Return the [X, Y] coordinate for the center point of the cell that contains the specified text.  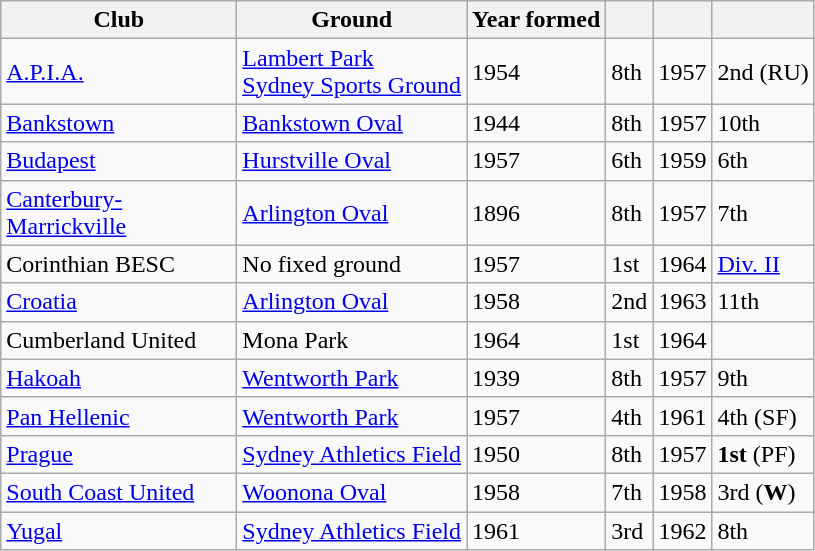
4th (SF) [763, 416]
Corinthian BESC [119, 264]
4th [630, 416]
Woonona Oval [352, 492]
2nd (RU) [763, 72]
Div. II [763, 264]
Yugal [119, 531]
1963 [682, 302]
1939 [536, 378]
Canterbury-Marrickville [119, 212]
A.P.I.A. [119, 72]
Pan Hellenic [119, 416]
9th [763, 378]
1959 [682, 161]
Lambert Park Sydney Sports Ground [352, 72]
Cumberland United [119, 340]
Bankstown [119, 123]
Croatia [119, 302]
Bankstown Oval [352, 123]
3rd (W) [763, 492]
1st (PF) [763, 454]
2nd [630, 302]
South Coast United [119, 492]
Year formed [536, 20]
1962 [682, 531]
10th [763, 123]
1950 [536, 454]
Mona Park [352, 340]
No fixed ground [352, 264]
Hurstville Oval [352, 161]
Club [119, 20]
1944 [536, 123]
11th [763, 302]
Prague [119, 454]
Ground [352, 20]
1954 [536, 72]
1896 [536, 212]
3rd [630, 531]
Budapest [119, 161]
Hakoah [119, 378]
